Identify which cell holds the provided text, then report its [X, Y] central coordinate. 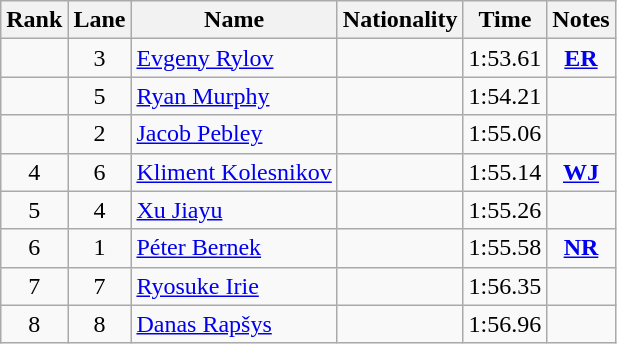
Evgeny Rylov [234, 58]
1:54.21 [505, 96]
1:55.58 [505, 248]
ER [581, 58]
Ryan Murphy [234, 96]
Name [234, 20]
1:56.35 [505, 286]
1:55.06 [505, 134]
Notes [581, 20]
1:55.26 [505, 210]
NR [581, 248]
Rank [34, 20]
Xu Jiayu [234, 210]
Péter Bernek [234, 248]
1:56.96 [505, 324]
WJ [581, 172]
1 [100, 248]
Kliment Kolesnikov [234, 172]
2 [100, 134]
Time [505, 20]
3 [100, 58]
Lane [100, 20]
Ryosuke Irie [234, 286]
Jacob Pebley [234, 134]
1:55.14 [505, 172]
1:53.61 [505, 58]
Danas Rapšys [234, 324]
Nationality [400, 20]
